Identify which cell holds the provided text, then report its [X, Y] central coordinate. 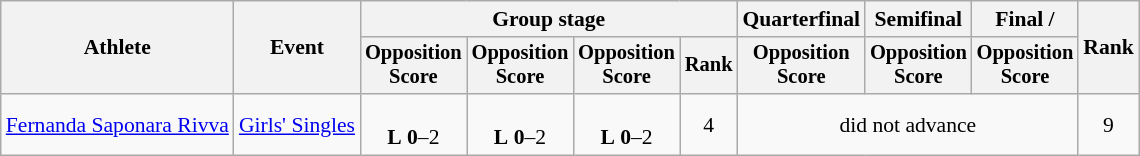
Semifinal [918, 19]
Final / [1026, 19]
Girls' Singles [297, 124]
Fernanda Saponara Rivva [118, 124]
Athlete [118, 48]
Quarterfinal [801, 19]
Group stage [548, 19]
9 [1108, 124]
4 [709, 124]
Event [297, 48]
did not advance [908, 124]
